Determine the (X, Y) coordinate at the center of the cell enclosing the given text.  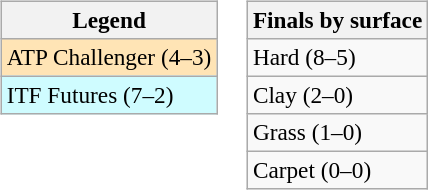
ITF Futures (7–2) (108, 95)
Finals by surface (337, 20)
Legend (108, 20)
Carpet (0–0) (337, 171)
Clay (2–0) (337, 95)
Grass (1–0) (337, 133)
Hard (8–5) (337, 57)
ATP Challenger (4–3) (108, 57)
